Scan for the cell matching the given text and deliver its [X, Y] coordinate at center. 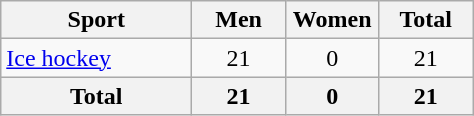
Women [332, 20]
Men [239, 20]
Ice hockey [96, 58]
Sport [96, 20]
